Return (x, y) of the center of cell containing provided text 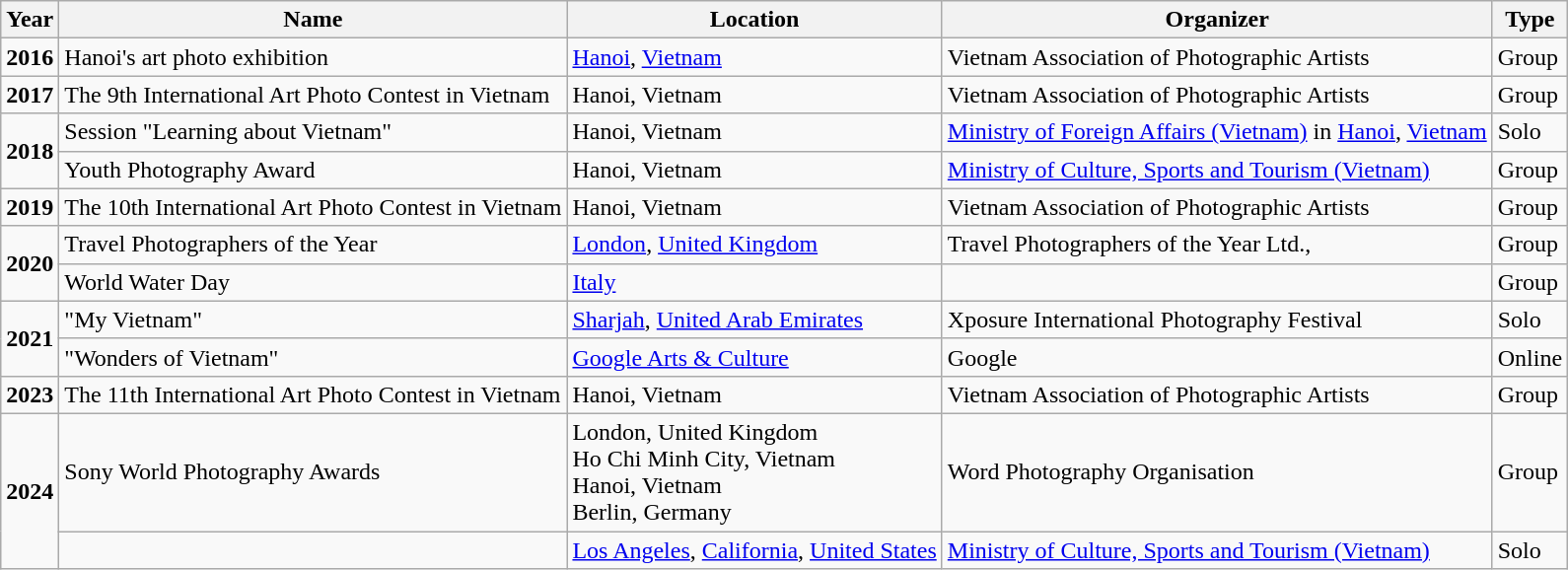
Google (1217, 357)
London, United KingdomHo Chi Minh City, VietnamHanoi, VietnamBerlin, Germany (754, 471)
Year (30, 20)
Word Photography Organisation (1217, 471)
Google Arts & Culture (754, 357)
2024 (30, 491)
Los Angeles, California, United States (754, 549)
"My Vietnam" (314, 320)
Sharjah, United Arab Emirates (754, 320)
"Wonders of Vietnam" (314, 357)
The 10th International Art Photo Contest in Vietnam (314, 207)
Type (1530, 20)
Name (314, 20)
Online (1530, 357)
The 9th International Art Photo Contest in Vietnam (314, 95)
Location (754, 20)
2018 (30, 151)
2020 (30, 263)
London, United Kingdom (754, 245)
2016 (30, 57)
2019 (30, 207)
Sony World Photography Awards (314, 471)
Session "Learning about Vietnam" (314, 132)
2021 (30, 338)
Organizer (1217, 20)
Travel Photographers of the Year Ltd., (1217, 245)
World Water Day (314, 282)
2023 (30, 394)
2017 (30, 95)
Hanoi's art photo exhibition (314, 57)
Travel Photographers of the Year (314, 245)
The 11th International Art Photo Contest in Vietnam (314, 394)
Xposure International Photography Festival (1217, 320)
Ministry of Foreign Affairs (Vietnam) in Hanoi, Vietnam (1217, 132)
Italy (754, 282)
Youth Photography Award (314, 170)
